Return the (X, Y) coordinate for the center point of the cell that contains the specified text.  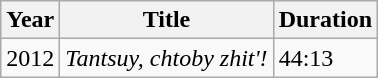
Tantsuy, chtoby zhit'! (166, 58)
2012 (30, 58)
Duration (325, 20)
Year (30, 20)
Title (166, 20)
44:13 (325, 58)
